Scan for the cell matching the given text and deliver its (X, Y) coordinate at center. 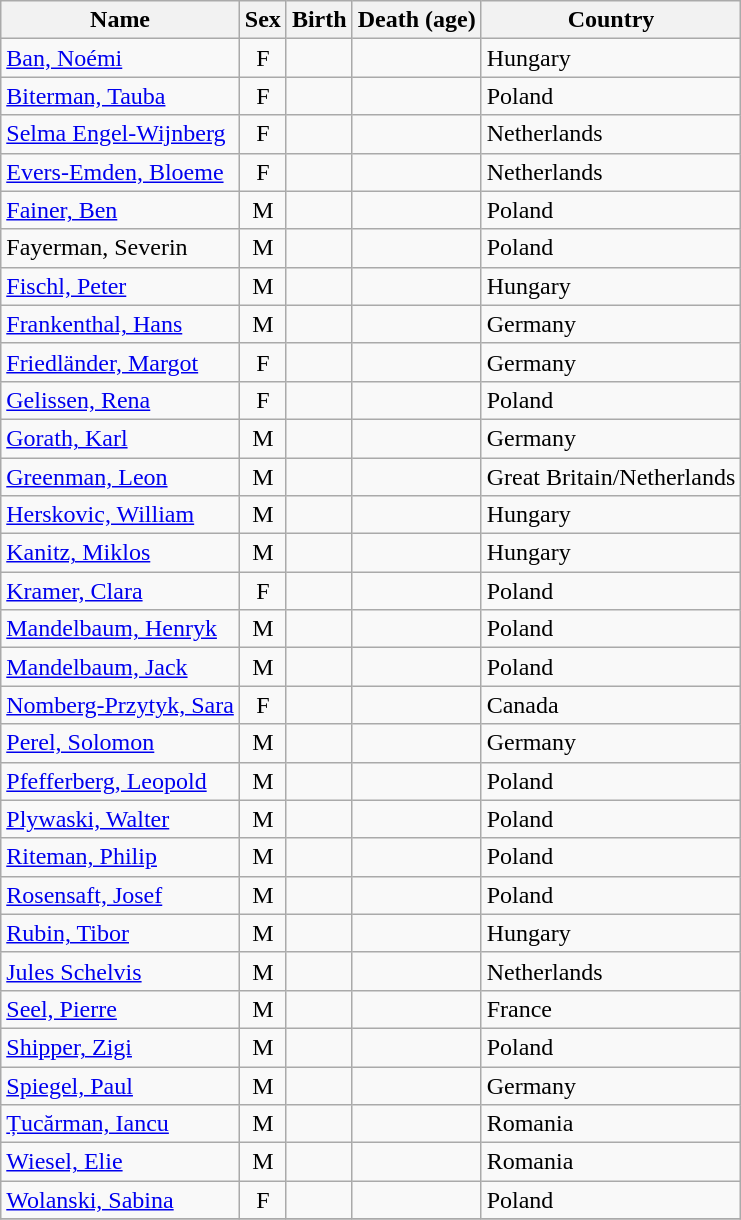
Plywaski, Walter (120, 819)
Rosensaft, Josef (120, 895)
Shipper, Zigi (120, 1047)
Great Britain/Netherlands (611, 477)
Canada (611, 705)
Herskovic, William (120, 515)
Fischl, Peter (120, 286)
Selma Engel-Wijnberg (120, 134)
Fainer, Ben (120, 210)
Perel, Solomon (120, 743)
Mandelbaum, Jack (120, 667)
Name (120, 20)
Spiegel, Paul (120, 1085)
Birth (319, 20)
Sex (262, 20)
Gelissen, Rena (120, 400)
Biterman, Tauba (120, 96)
Wiesel, Elie (120, 1162)
France (611, 1009)
Ban, Noémi (120, 58)
Friedländer, Margot (120, 362)
Kanitz, Miklos (120, 553)
Greenman, Leon (120, 477)
Seel, Pierre (120, 1009)
Jules Schelvis (120, 971)
Evers-Emden, Bloeme (120, 172)
Țucărman, Iancu (120, 1124)
Country (611, 20)
Pfefferberg, Leopold (120, 781)
Wolanski, Sabina (120, 1200)
Gorath, Karl (120, 438)
Riteman, Philip (120, 857)
Kramer, Clara (120, 591)
Rubin, Tibor (120, 933)
Death (age) (416, 20)
Nomberg-Przytyk, Sara (120, 705)
Fayerman, Severin (120, 248)
Mandelbaum, Henryk (120, 629)
Frankenthal, Hans (120, 324)
